Scan for the cell matching the given text and deliver its [X, Y] coordinate at center. 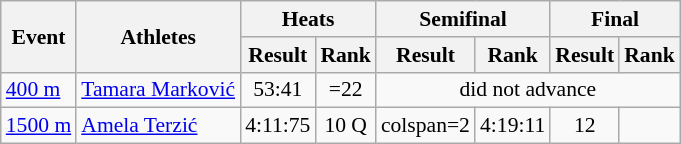
400 m [38, 90]
4:11:75 [278, 126]
colspan=2 [426, 126]
1500 m [38, 126]
Athletes [158, 36]
=22 [346, 90]
53:41 [278, 90]
Amela Terzić [158, 126]
12 [584, 126]
Heats [308, 19]
4:19:11 [512, 126]
Event [38, 36]
did not advance [528, 90]
10 Q [346, 126]
Tamara Marković [158, 90]
Semifinal [463, 19]
Final [614, 19]
